Extract the [X, Y] coordinate from the center of the cell holding the provided text.  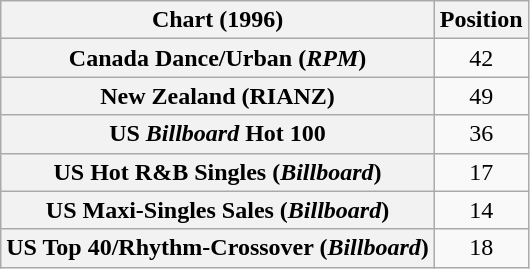
17 [481, 172]
US Hot R&B Singles (Billboard) [218, 172]
42 [481, 58]
Chart (1996) [218, 20]
36 [481, 134]
US Top 40/Rhythm-Crossover (Billboard) [218, 248]
49 [481, 96]
18 [481, 248]
Position [481, 20]
US Maxi-Singles Sales (Billboard) [218, 210]
Canada Dance/Urban (RPM) [218, 58]
US Billboard Hot 100 [218, 134]
New Zealand (RIANZ) [218, 96]
14 [481, 210]
